Output the (x, y) coordinate of the center of the cell containing the given text.  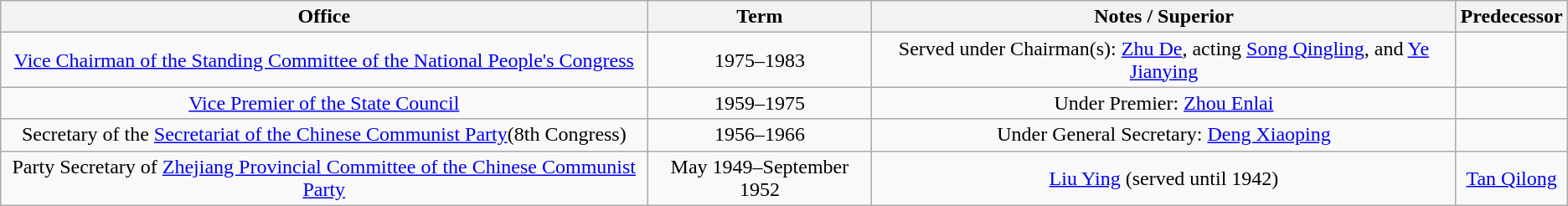
Under Premier: Zhou Enlai (1164, 103)
Secretary of the Secretariat of the Chinese Communist Party(8th Congress) (324, 135)
Under General Secretary: Deng Xiaoping (1164, 135)
Vice Premier of the State Council (324, 103)
Office (324, 17)
Liu Ying (served until 1942) (1164, 178)
1959–1975 (760, 103)
Notes / Superior (1164, 17)
Party Secretary of Zhejiang Provincial Committee of the Chinese Communist Party (324, 178)
Served under Chairman(s): Zhu De, acting Song Qingling, and Ye Jianying (1164, 60)
1975–1983 (760, 60)
May 1949–September 1952 (760, 178)
Vice Chairman of the Standing Committee of the National People's Congress (324, 60)
Term (760, 17)
1956–1966 (760, 135)
Tan Qilong (1511, 178)
Predecessor (1511, 17)
